Identify which cell holds the provided text, then report its [X, Y] central coordinate. 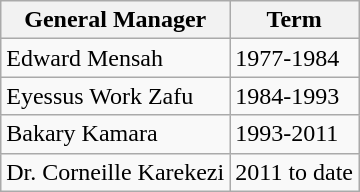
General Manager [116, 20]
2011 to date [294, 172]
Edward Mensah [116, 58]
1993-2011 [294, 134]
Term [294, 20]
Eyessus Work Zafu [116, 96]
Dr. Corneille Karekezi [116, 172]
1977-1984 [294, 58]
Bakary Kamara [116, 134]
1984-1993 [294, 96]
